Return the [x, y] coordinate for the center point of the cell that contains the specified text.  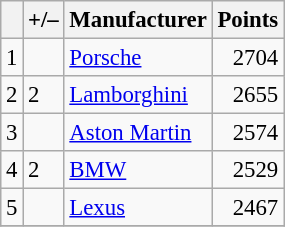
4 [12, 170]
Manufacturer [138, 20]
5 [12, 208]
Lamborghini [138, 95]
1 [12, 58]
Points [248, 20]
2655 [248, 95]
Aston Martin [138, 133]
2574 [248, 133]
Porsche [138, 58]
Lexus [138, 208]
2467 [248, 208]
+/– [44, 20]
2704 [248, 58]
2529 [248, 170]
3 [12, 133]
BMW [138, 170]
